Output the [X, Y] coordinate of the center of the cell containing the given text.  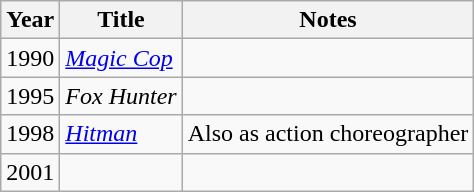
Hitman [121, 134]
2001 [30, 172]
Fox Hunter [121, 96]
1998 [30, 134]
Notes [328, 20]
Title [121, 20]
Also as action choreographer [328, 134]
1995 [30, 96]
1990 [30, 58]
Year [30, 20]
Magic Cop [121, 58]
